Scan for the cell matching the given text and deliver its [x, y] coordinate at center. 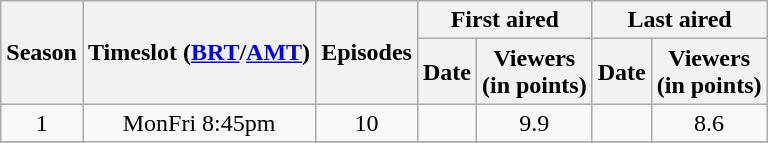
Episodes [367, 52]
9.9 [534, 123]
8.6 [709, 123]
Last aired [680, 20]
10 [367, 123]
First aired [504, 20]
Timeslot (BRT/AMT) [198, 52]
Season [42, 52]
MonFri 8:45pm [198, 123]
1 [42, 123]
